Capture the cell that displays the provided text and extract its (x, y) central coordinate. 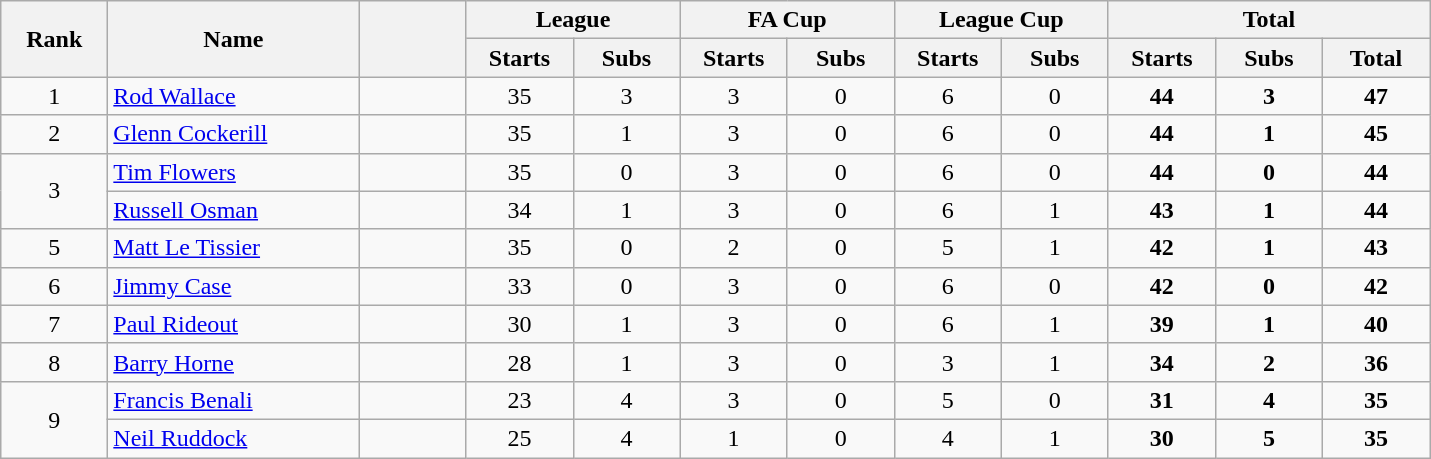
25 (520, 438)
Matt Le Tissier (234, 248)
Rank (54, 39)
Jimmy Case (234, 286)
36 (1376, 362)
Name (234, 39)
28 (520, 362)
Glenn Cockerill (234, 134)
Barry Horne (234, 362)
FA Cup (787, 20)
31 (1162, 400)
39 (1162, 324)
Neil Ruddock (234, 438)
47 (1376, 96)
Russell Osman (234, 210)
8 (54, 362)
23 (520, 400)
Tim Flowers (234, 172)
9 (54, 419)
7 (54, 324)
33 (520, 286)
40 (1376, 324)
45 (1376, 134)
League (573, 20)
Francis Benali (234, 400)
League Cup (1001, 20)
Paul Rideout (234, 324)
Rod Wallace (234, 96)
